Return the [X, Y] coordinate for the center point of the cell that contains the specified text.  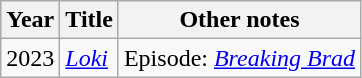
Other notes [239, 20]
2023 [30, 58]
Episode: Breaking Brad [239, 58]
Loki [90, 58]
Year [30, 20]
Title [90, 20]
